From the cell containing the given text, extract its center point as (x, y) coordinate. 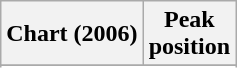
Peakposition (189, 34)
Chart (2006) (72, 34)
